Capture the cell that displays the provided text and extract its (x, y) central coordinate. 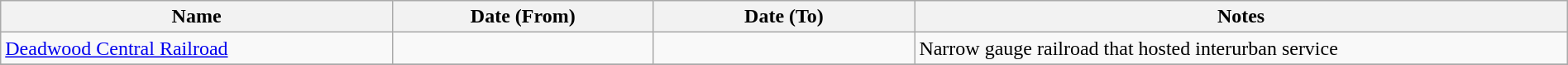
Name (197, 17)
Date (To) (784, 17)
Deadwood Central Railroad (197, 48)
Narrow gauge railroad that hosted interurban service (1241, 48)
Notes (1241, 17)
Date (From) (523, 17)
